Identify which cell holds the provided text, then report its [X, Y] central coordinate. 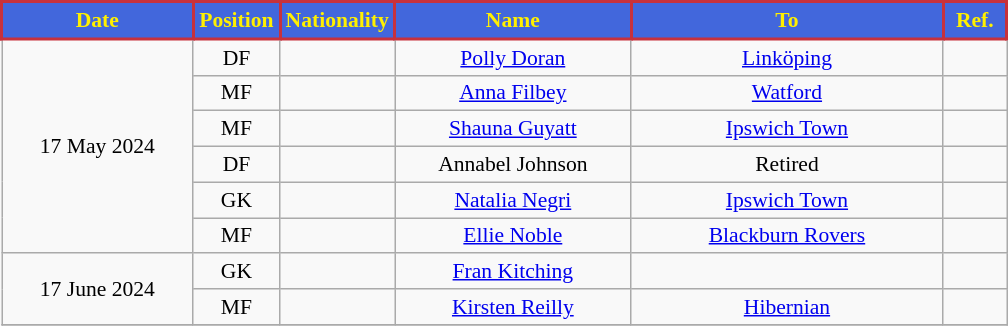
Ellie Noble [514, 236]
Anna Filbey [514, 93]
Blackburn Rovers [787, 236]
Name [514, 20]
Nationality [338, 20]
To [787, 20]
17 June 2024 [98, 290]
Retired [787, 165]
17 May 2024 [98, 146]
Date [98, 20]
Natalia Negri [514, 200]
Ref. [975, 20]
Annabel Johnson [514, 165]
Fran Kitching [514, 272]
Shauna Guyatt [514, 129]
Linköping [787, 57]
Hibernian [787, 307]
Kirsten Reilly [514, 307]
Position [236, 20]
Watford [787, 93]
Polly Doran [514, 57]
